Locate the cell with the specified text and output its [x, y] center coordinate. 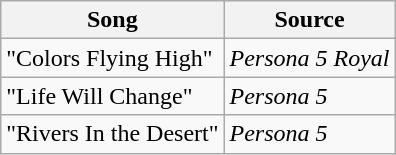
Persona 5 Royal [310, 58]
"Rivers In the Desert" [112, 134]
"Colors Flying High" [112, 58]
Song [112, 20]
"Life Will Change" [112, 96]
Source [310, 20]
